Search for the cell housing the specified text and yield its [x, y] center coordinate. 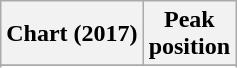
Peakposition [189, 34]
Chart (2017) [72, 34]
